Pinpoint the cell where the given text exists, returning its [x, y] midpoint coordinate. 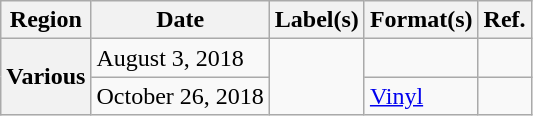
October 26, 2018 [180, 96]
Date [180, 20]
Ref. [504, 20]
Various [46, 77]
Vinyl [421, 96]
Region [46, 20]
Label(s) [316, 20]
Format(s) [421, 20]
August 3, 2018 [180, 58]
